Search for the cell housing the specified text and yield its (X, Y) center coordinate. 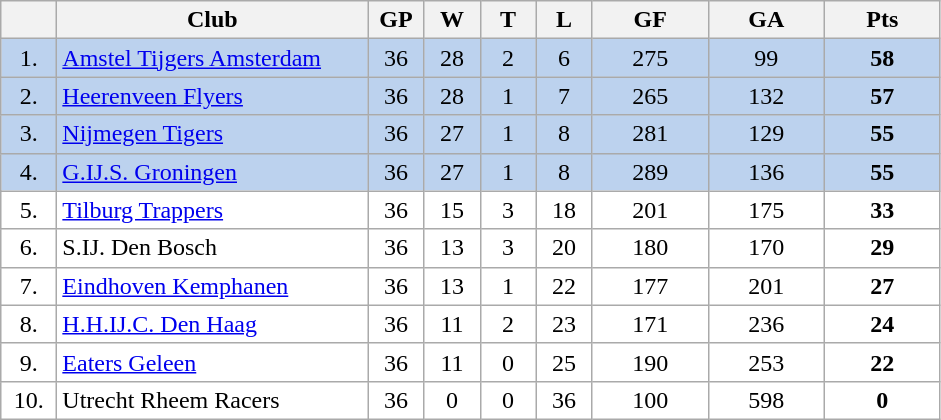
129 (766, 134)
136 (766, 172)
25 (564, 362)
Utrecht Rheem Racers (212, 400)
236 (766, 324)
7. (29, 286)
29 (882, 248)
175 (766, 210)
6 (564, 58)
Pts (882, 20)
265 (650, 96)
G.IJ.S. Groningen (212, 172)
8. (29, 324)
T (508, 20)
57 (882, 96)
GA (766, 20)
58 (882, 58)
L (564, 20)
Tilburg Trappers (212, 210)
Amstel Tijgers Amsterdam (212, 58)
Heerenveen Flyers (212, 96)
253 (766, 362)
23 (564, 324)
7 (564, 96)
5. (29, 210)
9. (29, 362)
33 (882, 210)
Nijmegen Tigers (212, 134)
15 (452, 210)
2. (29, 96)
598 (766, 400)
6. (29, 248)
Eaters Geleen (212, 362)
Club (212, 20)
GP (396, 20)
99 (766, 58)
3. (29, 134)
Eindhoven Kemphanen (212, 286)
W (452, 20)
GF (650, 20)
171 (650, 324)
281 (650, 134)
170 (766, 248)
180 (650, 248)
190 (650, 362)
289 (650, 172)
275 (650, 58)
4. (29, 172)
20 (564, 248)
18 (564, 210)
1. (29, 58)
10. (29, 400)
24 (882, 324)
177 (650, 286)
100 (650, 400)
132 (766, 96)
H.H.IJ.C. Den Haag (212, 324)
S.IJ. Den Bosch (212, 248)
